Output the [x, y] coordinate of the center of the cell containing the given text.  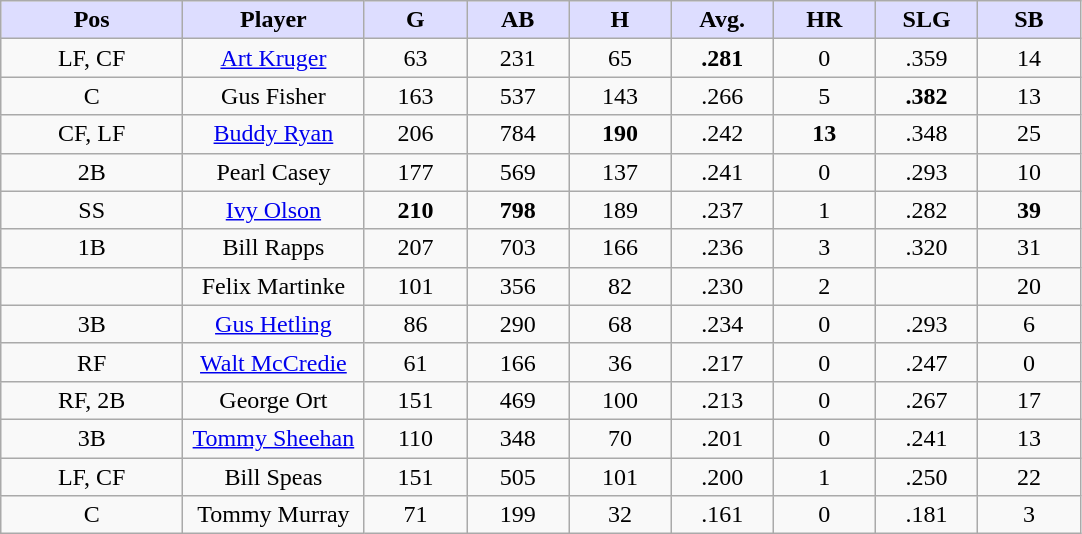
1B [92, 248]
HR [824, 20]
Walt McCredie [274, 362]
110 [415, 438]
798 [518, 210]
10 [1029, 172]
189 [620, 210]
348 [518, 438]
70 [620, 438]
Tommy Sheehan [274, 438]
Tommy Murray [274, 515]
.242 [722, 134]
784 [518, 134]
231 [518, 58]
137 [620, 172]
290 [518, 324]
.281 [722, 58]
Ivy Olson [274, 210]
22 [1029, 477]
199 [518, 515]
CF, LF [92, 134]
82 [620, 286]
569 [518, 172]
.348 [926, 134]
G [415, 20]
17 [1029, 400]
RF, 2B [92, 400]
.161 [722, 515]
71 [415, 515]
Felix Martinke [274, 286]
.213 [722, 400]
177 [415, 172]
Bill Speas [274, 477]
H [620, 20]
356 [518, 286]
Avg. [722, 20]
Buddy Ryan [274, 134]
5 [824, 96]
Pearl Casey [274, 172]
Pos [92, 20]
32 [620, 515]
537 [518, 96]
SLG [926, 20]
RF [92, 362]
505 [518, 477]
6 [1029, 324]
.320 [926, 248]
61 [415, 362]
86 [415, 324]
Gus Hetling [274, 324]
.247 [926, 362]
.217 [722, 362]
.200 [722, 477]
20 [1029, 286]
.234 [722, 324]
Gus Fisher [274, 96]
2 [824, 286]
206 [415, 134]
25 [1029, 134]
36 [620, 362]
469 [518, 400]
143 [620, 96]
210 [415, 210]
68 [620, 324]
.237 [722, 210]
703 [518, 248]
AB [518, 20]
.236 [722, 248]
100 [620, 400]
163 [415, 96]
.266 [722, 96]
190 [620, 134]
2B [92, 172]
.181 [926, 515]
65 [620, 58]
.359 [926, 58]
.250 [926, 477]
63 [415, 58]
Bill Rapps [274, 248]
SB [1029, 20]
207 [415, 248]
.282 [926, 210]
39 [1029, 210]
Player [274, 20]
.382 [926, 96]
Art Kruger [274, 58]
SS [92, 210]
14 [1029, 58]
George Ort [274, 400]
.267 [926, 400]
.230 [722, 286]
31 [1029, 248]
.201 [722, 438]
